Scan for the cell matching the given text and deliver its [x, y] coordinate at center. 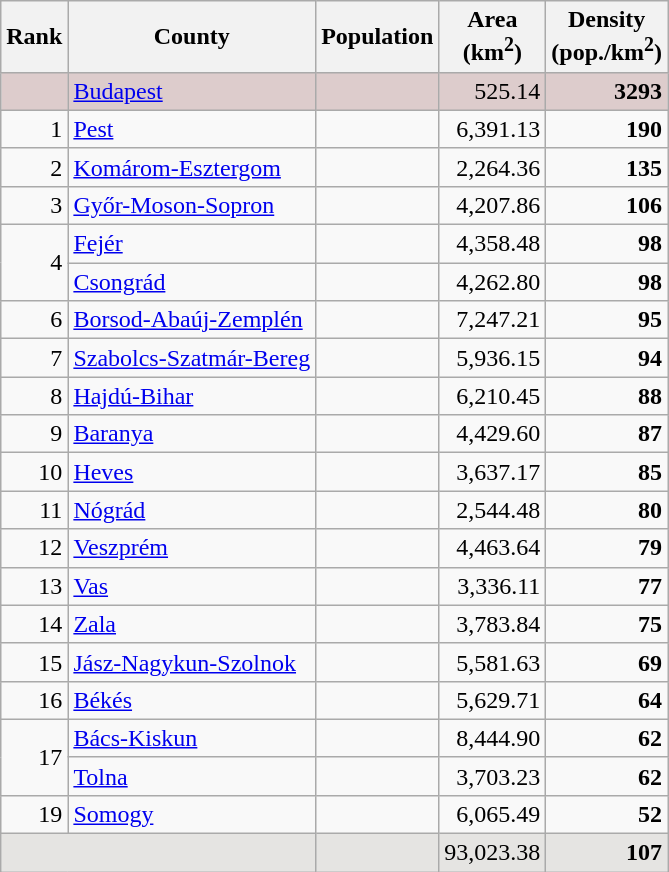
Rank [34, 37]
3,637.17 [492, 472]
Békés [192, 700]
6,065.49 [492, 814]
Vas [192, 586]
52 [607, 814]
Jász-Nagykun-Szolnok [192, 662]
6,391.13 [492, 129]
95 [607, 320]
107 [607, 853]
3,336.11 [492, 586]
Pest [192, 129]
8 [34, 396]
525.14 [492, 91]
94 [607, 358]
8,444.90 [492, 738]
4 [34, 263]
3293 [607, 91]
4,207.86 [492, 205]
16 [34, 700]
87 [607, 434]
2,264.36 [492, 167]
Budapest [192, 91]
Szabolcs-Szatmár-Bereg [192, 358]
75 [607, 624]
79 [607, 548]
3 [34, 205]
93,023.38 [492, 853]
3,783.84 [492, 624]
106 [607, 205]
9 [34, 434]
2,544.48 [492, 510]
10 [34, 472]
2 [34, 167]
Somogy [192, 814]
17 [34, 757]
19 [34, 814]
3,703.23 [492, 776]
Győr-Moson-Sopron [192, 205]
12 [34, 548]
Csongrád [192, 282]
Heves [192, 472]
Fejér [192, 244]
5,581.63 [492, 662]
4,463.64 [492, 548]
Komárom-Esztergom [192, 167]
88 [607, 396]
6 [34, 320]
14 [34, 624]
15 [34, 662]
69 [607, 662]
135 [607, 167]
7,247.21 [492, 320]
190 [607, 129]
Bács-Kiskun [192, 738]
Veszprém [192, 548]
13 [34, 586]
Density(pop./km2) [607, 37]
Borsod-Abaúj-Zemplén [192, 320]
Population [378, 37]
5,936.15 [492, 358]
4,358.48 [492, 244]
4,429.60 [492, 434]
1 [34, 129]
4,262.80 [492, 282]
6,210.45 [492, 396]
Tolna [192, 776]
85 [607, 472]
80 [607, 510]
Area(km2) [492, 37]
64 [607, 700]
Nógrád [192, 510]
5,629.71 [492, 700]
Zala [192, 624]
Hajdú-Bihar [192, 396]
11 [34, 510]
7 [34, 358]
Baranya [192, 434]
County [192, 37]
77 [607, 586]
